Pinpoint the cell where the given text exists, returning its [X, Y] midpoint coordinate. 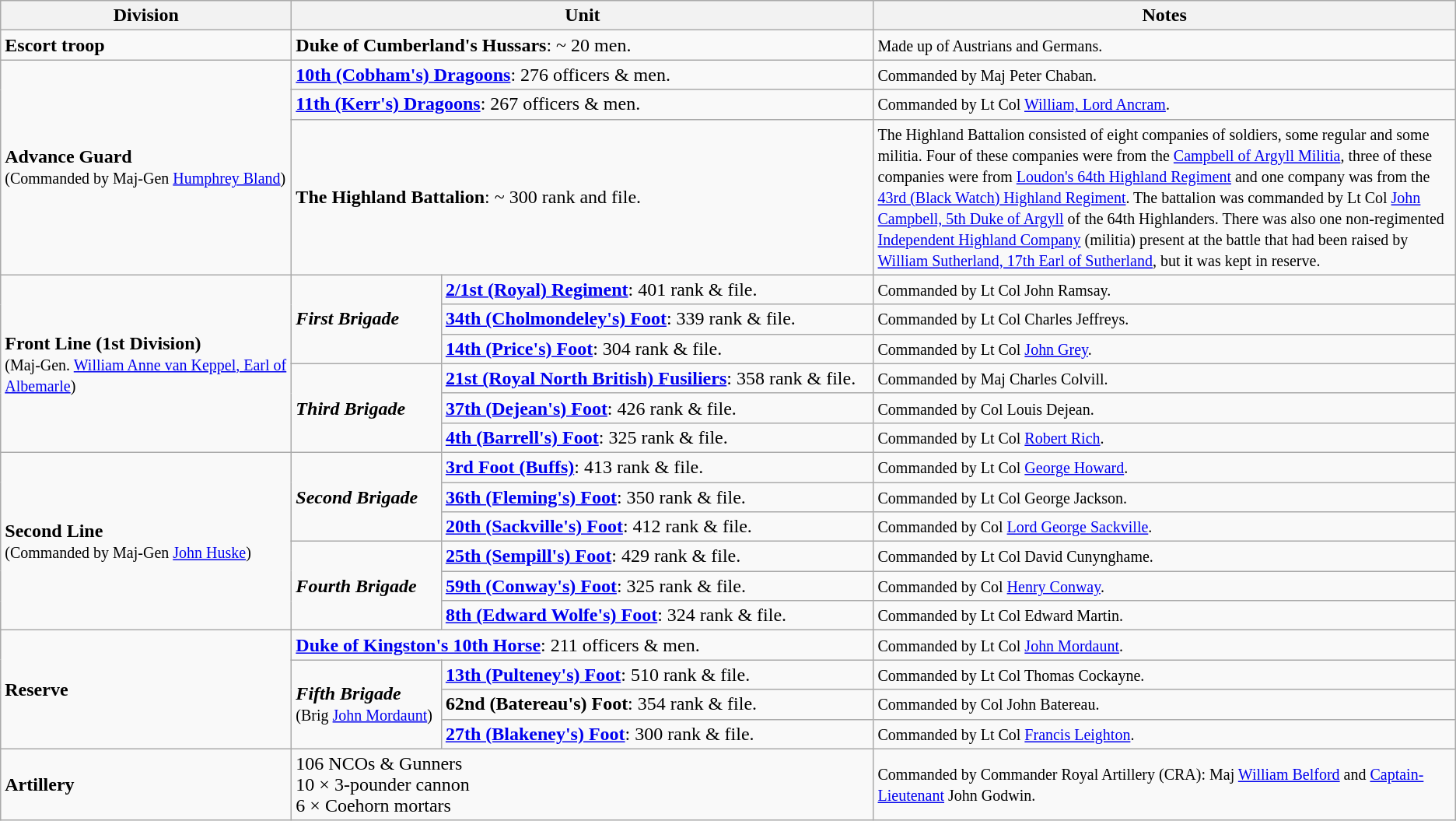
37th (Dejean's) Foot: 426 rank & file. [657, 408]
Duke of Cumberland's Hussars: ~ 20 men. [583, 45]
10th (Cobham's) Dragoons: 276 officers & men. [583, 75]
34th (Cholmondeley's) Foot: 339 rank & file. [657, 319]
Artillery [146, 784]
Commanded by Lt Col George Howard. [1164, 467]
Commanded by Lt Col Edward Martin. [1164, 616]
Commanded by Lt Col Francis Leighton. [1164, 734]
Commanded by Col Lord George Sackville. [1164, 527]
4th (Barrell's) Foot: 325 rank & file. [657, 437]
Commanded by Lt Col Robert Rich. [1164, 437]
Commanded by Lt Col Charles Jeffreys. [1164, 319]
Reserve [146, 689]
Commanded by Col John Batereau. [1164, 704]
Unit [583, 16]
Notes [1164, 16]
8th (Edward Wolfe's) Foot: 324 rank & file. [657, 616]
Commanded by Lt Col David Cunynghame. [1164, 556]
Commanded by Lt Col Thomas Cockayne. [1164, 675]
Commanded by Maj Peter Chaban. [1164, 75]
Division [146, 16]
Commanded by Maj Charles Colvill. [1164, 378]
106 NCOs & Gunners10 × 3-pounder cannon6 × Coehorn mortars [583, 784]
Second Brigade [367, 496]
Commanded by Lt Col William, Lord Ancram. [1164, 104]
Third Brigade [367, 408]
Made up of Austrians and Germans. [1164, 45]
Commanded by Commander Royal Artillery (CRA): Maj William Belford and Captain-Lieutenant John Godwin. [1164, 784]
14th (Price's) Foot: 304 rank & file. [657, 349]
Commanded by Lt Col John Ramsay. [1164, 289]
Commanded by Lt Col John Grey. [1164, 349]
Advance Guard (Commanded by Maj-Gen Humphrey Bland) [146, 167]
Commanded by Col Henry Conway. [1164, 586]
The Highland Battalion: ~ 300 rank and file. [583, 197]
25th (Sempill's) Foot: 429 rank & file. [657, 556]
Commanded by Col Louis Dejean. [1164, 408]
20th (Sackville's) Foot: 412 rank & file. [657, 527]
Commanded by Lt Col George Jackson. [1164, 497]
Commanded by Lt Col John Mordaunt. [1164, 645]
62nd (Batereau's) Foot: 354 rank & file. [657, 704]
Escort troop [146, 45]
21st (Royal North British) Fusiliers: 358 rank & file. [657, 378]
2/1st (Royal) Regiment: 401 rank & file. [657, 289]
Second Line(Commanded by Maj-Gen John Huske) [146, 541]
11th (Kerr's) Dragoons: 267 officers & men. [583, 104]
27th (Blakeney's) Foot: 300 rank & file. [657, 734]
First Brigade [367, 319]
Duke of Kingston's 10th Horse: 211 officers & men. [583, 645]
3rd Foot (Buffs): 413 rank & file. [657, 467]
59th (Conway's) Foot: 325 rank & file. [657, 586]
Fifth Brigade(Brig John Mordaunt) [367, 704]
13th (Pulteney's) Foot: 510 rank & file. [657, 675]
Front Line (1st Division)(Maj-Gen. William Anne van Keppel, Earl of Albemarle) [146, 363]
Fourth Brigade [367, 586]
36th (Fleming's) Foot: 350 rank & file. [657, 497]
